Search for the cell housing the specified text and yield its [X, Y] center coordinate. 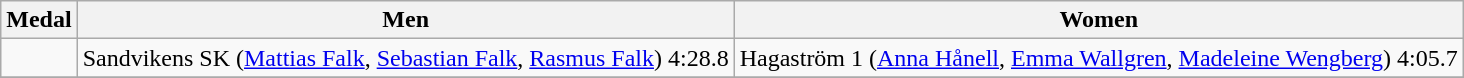
Hagaström 1 (Anna Hånell, Emma Wallgren, Madeleine Wengberg) 4:05.7 [1098, 58]
Women [1098, 20]
Sandvikens SK (Mattias Falk, Sebastian Falk, Rasmus Falk) 4:28.8 [406, 58]
Medal [39, 20]
Men [406, 20]
